Detect which cell encompasses the target text, then output its [X, Y] center coordinate. 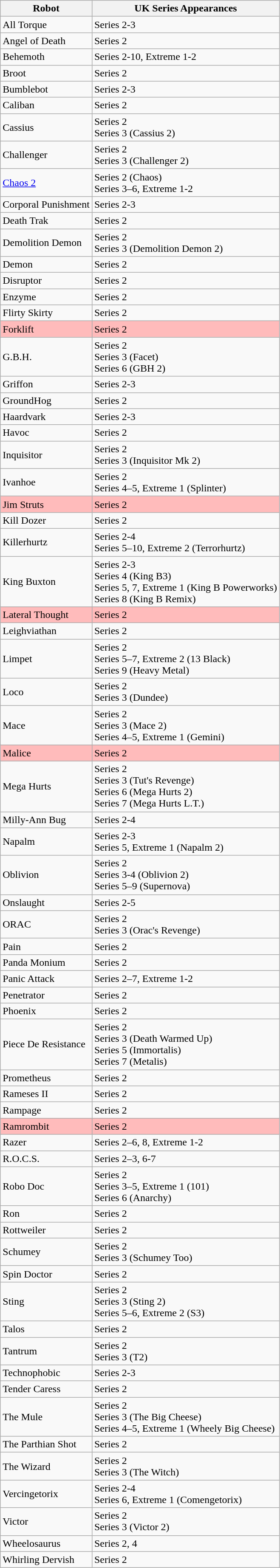
Penetrator [46, 995]
Series 2Series 3 (Orac's Revenge) [185, 924]
Bumblebot [46, 89]
Leighviathan [46, 631]
Series 2Series 5–7, Extreme 2 (13 Black)Series 9 (Heavy Metal) [185, 659]
Robot [46, 8]
Series 2–6, 8, Extreme 1-2 [185, 1142]
Series 2Series 3 (Sting 2)Series 5–6, Extreme 2 (S3) [185, 1301]
Series 2Series 3 (Demolition Demon 2) [185, 242]
Victor [46, 1521]
Series 2-10, Extreme 1-2 [185, 57]
UK Series Appearances [185, 8]
Oblivion [46, 875]
Series 2Series 3–5, Extreme 1 (101)Series 6 (Anarchy) [185, 1186]
Havoc [46, 433]
Griffon [46, 384]
Series 2-4 [185, 820]
Caliban [46, 105]
Series 2Series 3 (Schumey Too) [185, 1252]
Corporal Punishment [46, 204]
Series 2-3Series 4 (King B3)Series 5, 7, Extreme 1 (King B Powerworks)Series 8 (King B Remix) [185, 582]
GroundHog [46, 400]
Series 2Series 3 (Facet)Series 6 (GBH 2) [185, 357]
Sting [46, 1301]
Milly-Ann Bug [46, 820]
Prometheus [46, 1078]
Killerhurtz [46, 542]
Series 2-4Series 5–10, Extreme 2 (Terrorhurtz) [185, 542]
Series 2Series 3 (The Witch) [185, 1466]
Pain [46, 946]
Talos [46, 1329]
Mace [46, 725]
Challenger [46, 155]
Series 2Series 3 (Cassius 2) [185, 127]
Napalm [46, 842]
Enzyme [46, 297]
Cassius [46, 127]
G.B.H. [46, 357]
The Parthian Shot [46, 1444]
Ron [46, 1214]
Series 2 (Chaos)Series 3–6, Extreme 1-2 [185, 183]
Series 2Series 3 (Inquisitor Mk 2) [185, 454]
Limpet [46, 659]
Panda Monium [46, 962]
Phoenix [46, 1011]
Loco [46, 692]
Tender Caress [46, 1389]
King Buxton [46, 582]
Flirty Skirty [46, 313]
Series 2Series 3-4 (Oblivion 2)Series 5–9 (Supernova) [185, 875]
Series 2Series 3 (Dundee) [185, 692]
Whirling Dervish [46, 1560]
Angel of Death [46, 41]
Chaos 2 [46, 183]
Ramrombit [46, 1126]
All Torque [46, 25]
Rottweiler [46, 1230]
Lateral Thought [46, 615]
Mega Hurts [46, 787]
Panic Attack [46, 979]
Series 2Series 3 (Death Warmed Up)Series 5 (Immortalis)Series 7 (Metalis) [185, 1045]
Inquisitor [46, 454]
Demon [46, 265]
Vercingetorix [46, 1494]
Haardvark [46, 417]
Forklift [46, 329]
Piece De Resistance [46, 1045]
Technophobic [46, 1373]
Series 2Series 3 (T2) [185, 1351]
Series 2-3Series 5, Extreme 1 (Napalm 2) [185, 842]
Disruptor [46, 281]
Tantrum [46, 1351]
Behemoth [46, 57]
Robo Doc [46, 1186]
Razer [46, 1142]
Series 2-4Series 6, Extreme 1 (Comengetorix) [185, 1494]
Rameses II [46, 1094]
Series 2Series 3 (Challenger 2) [185, 155]
Series 2Series 3 (Tut's Revenge)Series 6 (Mega Hurts 2)Series 7 (Mega Hurts L.T.) [185, 787]
Schumey [46, 1252]
Wheelosaurus [46, 1543]
Kill Dozer [46, 520]
Demolition Demon [46, 242]
Series 2–7, Extreme 1-2 [185, 979]
Series 2-5 [185, 902]
Series 2Series 3 (The Big Cheese)Series 4–5, Extreme 1 (Wheely Big Cheese) [185, 1417]
The Mule [46, 1417]
The Wizard [46, 1466]
Ivanhoe [46, 482]
Series 2Series 3 (Mace 2)Series 4–5, Extreme 1 (Gemini) [185, 725]
Onslaught [46, 902]
Series 2Series 4–5, Extreme 1 (Splinter) [185, 482]
Series 2Series 3 (Victor 2) [185, 1521]
Death Trak [46, 220]
ORAC [46, 924]
Series 2–3, 6-7 [185, 1159]
R.O.C.S. [46, 1159]
Jim Struts [46, 504]
Spin Doctor [46, 1274]
Series 2, 4 [185, 1543]
Rampage [46, 1110]
Malice [46, 753]
Broot [46, 73]
